Pinpoint the cell where the given text exists, returning its [X, Y] midpoint coordinate. 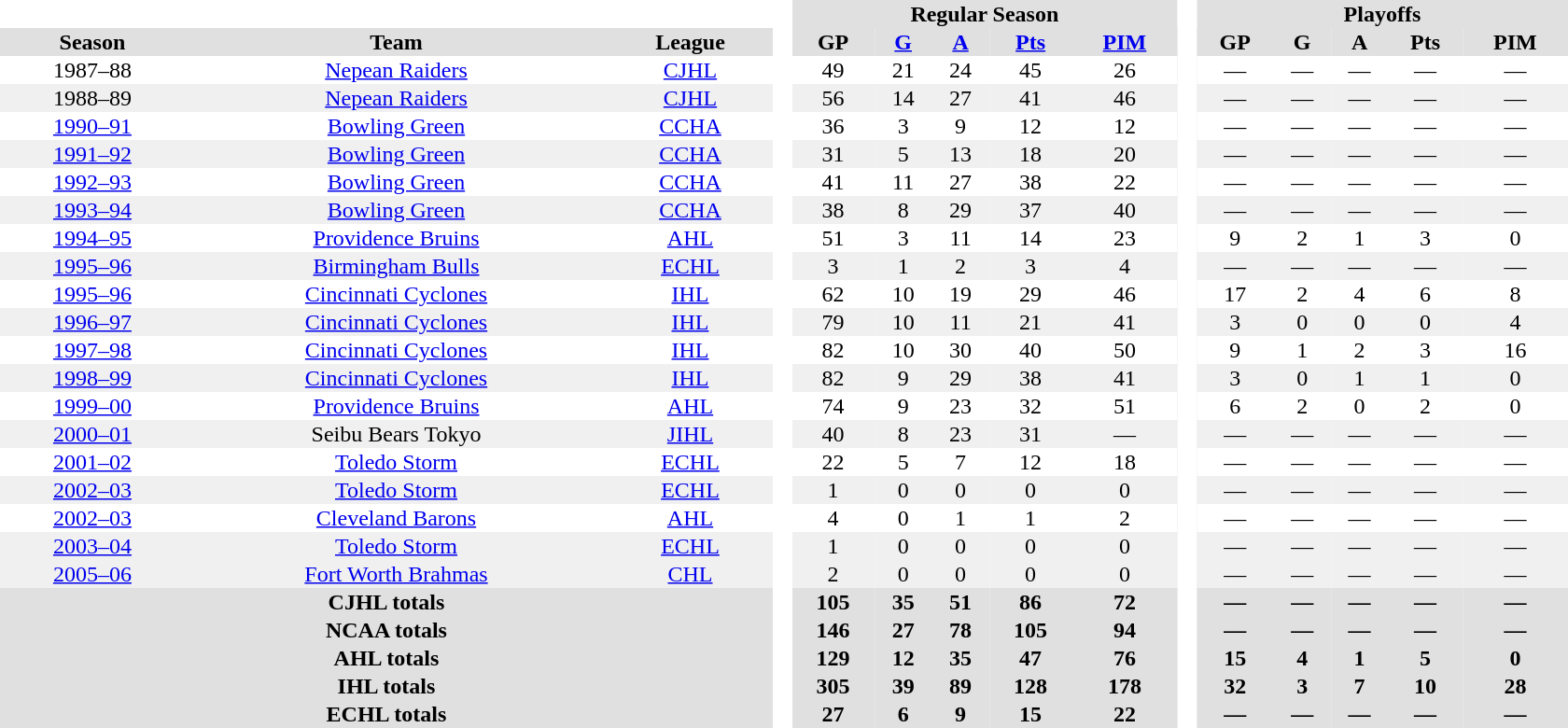
56 [833, 98]
NCAA totals [386, 630]
1997–98 [92, 350]
1993–94 [92, 210]
1990–91 [92, 126]
45 [1030, 70]
28 [1516, 686]
Cleveland Barons [396, 518]
Playoffs [1382, 14]
2005–06 [92, 574]
94 [1124, 630]
146 [833, 630]
Seibu Bears Tokyo [396, 434]
League [691, 42]
78 [959, 630]
305 [833, 686]
JIHL [691, 434]
74 [833, 406]
2001–02 [92, 462]
37 [1030, 210]
1988–89 [92, 98]
Team [396, 42]
1987–88 [92, 70]
CJHL totals [386, 602]
Season [92, 42]
AHL totals [386, 658]
49 [833, 70]
30 [959, 350]
1991–92 [92, 154]
ECHL totals [386, 714]
86 [1030, 602]
1996–97 [92, 322]
36 [833, 126]
1992–93 [92, 182]
1994–95 [92, 238]
72 [1124, 602]
26 [1124, 70]
89 [959, 686]
128 [1030, 686]
Fort Worth Brahmas [396, 574]
79 [833, 322]
39 [903, 686]
24 [959, 70]
1999–00 [92, 406]
62 [833, 294]
Regular Season [984, 14]
16 [1516, 350]
2000–01 [92, 434]
17 [1236, 294]
13 [959, 154]
178 [1124, 686]
Birmingham Bulls [396, 266]
IHL totals [386, 686]
47 [1030, 658]
1998–99 [92, 378]
76 [1124, 658]
CHL [691, 574]
19 [959, 294]
20 [1124, 154]
2003–04 [92, 546]
129 [833, 658]
50 [1124, 350]
